Determine the (X, Y) coordinate at the center of the cell enclosing the given text.  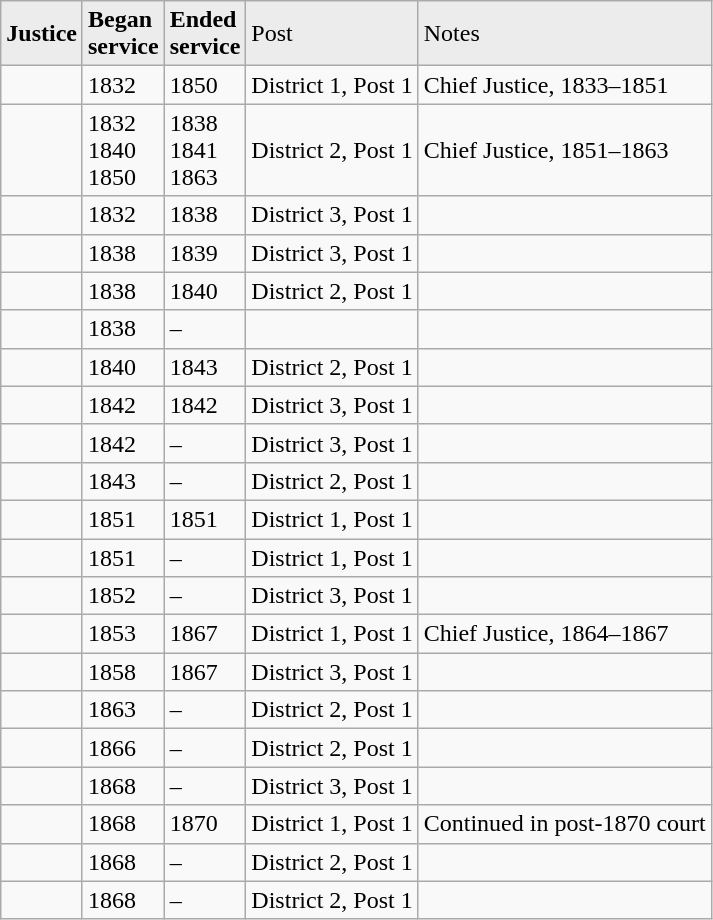
Justice (42, 34)
1870 (205, 824)
Chief Justice, 1851–1863 (564, 150)
1853 (123, 634)
Endedservice (205, 34)
1858 (123, 672)
Chief Justice, 1864–1867 (564, 634)
Post (332, 34)
1850 (205, 85)
1866 (123, 748)
183218401850 (123, 150)
183818411863 (205, 150)
Notes (564, 34)
1863 (123, 710)
1852 (123, 596)
Continued in post-1870 court (564, 824)
Beganservice (123, 34)
Chief Justice, 1833–1851 (564, 85)
1839 (205, 253)
